Capture the cell that displays the provided text and extract its (X, Y) central coordinate. 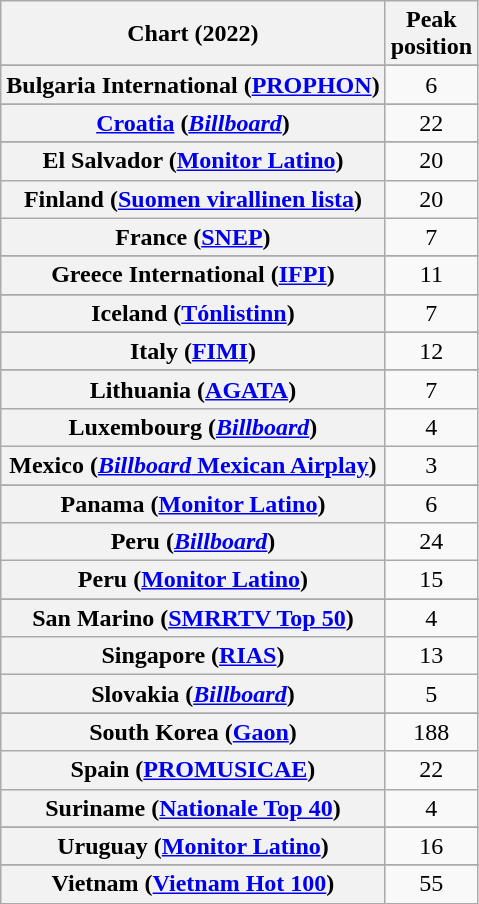
Singapore (RIAS) (193, 656)
Peru (Monitor Latino) (193, 580)
Peakposition (431, 34)
Peru (Billboard) (193, 542)
13 (431, 656)
Croatia (Billboard) (193, 123)
San Marino (SMRRTV Top 50) (193, 618)
24 (431, 542)
11 (431, 275)
5 (431, 694)
16 (431, 846)
France (SNEP) (193, 237)
3 (431, 465)
188 (431, 732)
Bulgaria International (PROPHON) (193, 85)
El Salvador (Monitor Latino) (193, 161)
15 (431, 580)
55 (431, 884)
12 (431, 351)
Uruguay (Monitor Latino) (193, 846)
Slovakia (Billboard) (193, 694)
Mexico (Billboard Mexican Airplay) (193, 465)
South Korea (Gaon) (193, 732)
Panama (Monitor Latino) (193, 503)
Lithuania (AGATA) (193, 389)
Greece International (IFPI) (193, 275)
Italy (FIMI) (193, 351)
Finland (Suomen virallinen lista) (193, 199)
Iceland (Tónlistinn) (193, 313)
Vietnam (Vietnam Hot 100) (193, 884)
Spain (PROMUSICAE) (193, 770)
Luxembourg (Billboard) (193, 427)
Chart (2022) (193, 34)
Suriname (Nationale Top 40) (193, 808)
